Identify which cell holds the provided text, then report its (x, y) central coordinate. 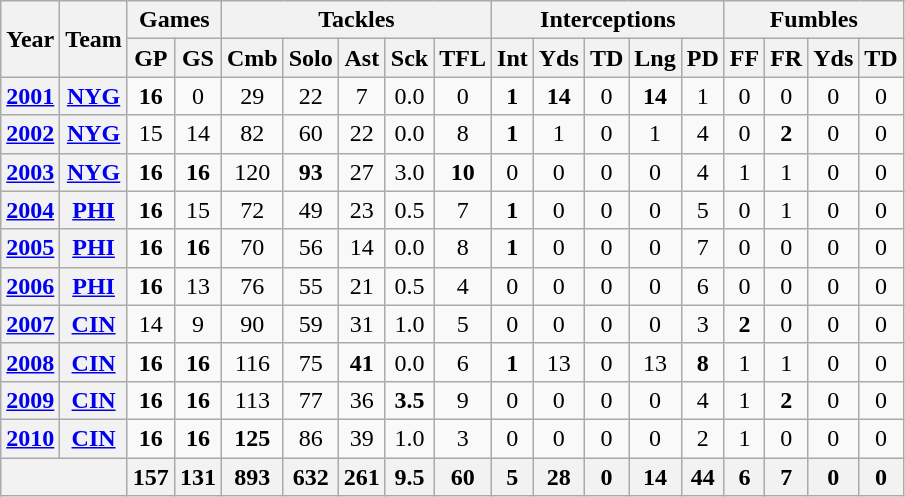
27 (362, 172)
90 (252, 324)
Team (94, 39)
2008 (30, 362)
77 (310, 400)
2003 (30, 172)
Fumbles (814, 20)
Games (174, 20)
2007 (30, 324)
Solo (310, 58)
59 (310, 324)
23 (362, 210)
2002 (30, 134)
GS (198, 58)
131 (198, 477)
75 (310, 362)
157 (150, 477)
3.5 (409, 400)
2006 (30, 286)
29 (252, 96)
Interceptions (608, 20)
82 (252, 134)
44 (702, 477)
Lng (655, 58)
FF (744, 58)
632 (310, 477)
31 (362, 324)
2010 (30, 438)
36 (362, 400)
113 (252, 400)
93 (310, 172)
76 (252, 286)
Ast (362, 58)
55 (310, 286)
893 (252, 477)
86 (310, 438)
2009 (30, 400)
2005 (30, 248)
Sck (409, 58)
72 (252, 210)
FR (786, 58)
39 (362, 438)
9.5 (409, 477)
Cmb (252, 58)
3.0 (409, 172)
41 (362, 362)
120 (252, 172)
TFL (463, 58)
Tackles (356, 20)
PD (702, 58)
70 (252, 248)
10 (463, 172)
116 (252, 362)
28 (558, 477)
49 (310, 210)
56 (310, 248)
21 (362, 286)
125 (252, 438)
2004 (30, 210)
261 (362, 477)
Int (513, 58)
GP (150, 58)
Year (30, 39)
2001 (30, 96)
